Identify which cell holds the provided text, then report its (x, y) central coordinate. 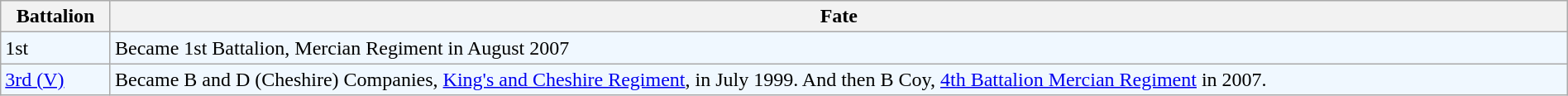
1st (56, 48)
Battalion (56, 17)
Became 1st Battalion, Mercian Regiment in August 2007 (839, 48)
Fate (839, 17)
Became B and D (Cheshire) Companies, King's and Cheshire Regiment, in July 1999. And then B Coy, 4th Battalion Mercian Regiment in 2007. (839, 79)
3rd (V) (56, 79)
